Capture the cell that displays the provided text and extract its [x, y] central coordinate. 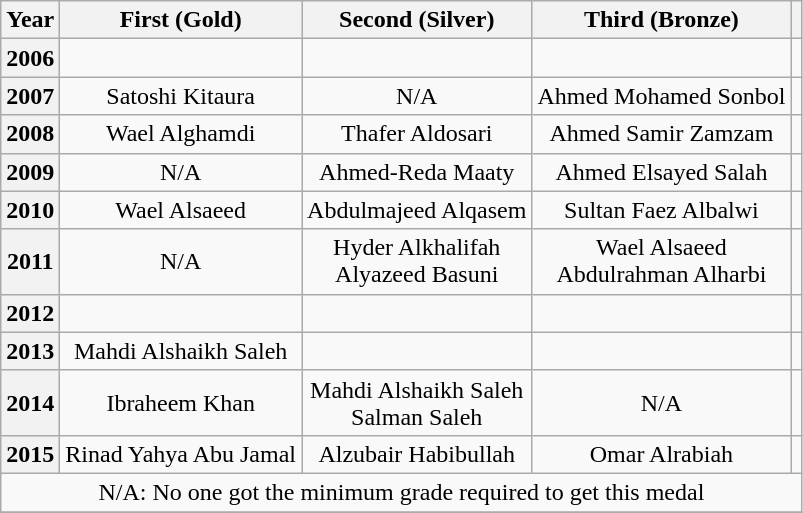
Wael Alsaeed [181, 210]
Omar Alrabiah [662, 454]
2013 [30, 351]
Satoshi Kitaura [181, 96]
2011 [30, 262]
Wael Alghamdi [181, 134]
2008 [30, 134]
N/A: No one got the minimum grade required to get this medal [402, 492]
2012 [30, 313]
Third (Bronze) [662, 20]
2006 [30, 58]
Sultan Faez Albalwi [662, 210]
Wael AlsaeedAbdulrahman Alharbi [662, 262]
Alzubair Habibullah [417, 454]
Mahdi Alshaikh Saleh [181, 351]
Ahmed-Reda Maaty [417, 172]
Mahdi Alshaikh SalehSalman Saleh [417, 402]
2014 [30, 402]
2015 [30, 454]
2009 [30, 172]
Thafer Aldosari [417, 134]
Ahmed Elsayed Salah [662, 172]
Abdulmajeed Alqasem [417, 210]
Ibraheem Khan [181, 402]
Second (Silver) [417, 20]
Ahmed Samir Zamzam [662, 134]
Ahmed Mohamed Sonbol [662, 96]
Year [30, 20]
Hyder AlkhalifahAlyazeed Basuni [417, 262]
Rinad Yahya Abu Jamal [181, 454]
First (Gold) [181, 20]
2007 [30, 96]
2010 [30, 210]
